From the cell containing the given text, extract its center point as (x, y) coordinate. 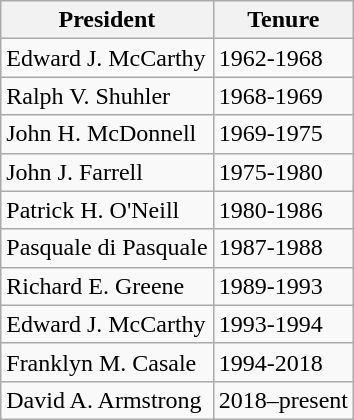
President (107, 20)
John H. McDonnell (107, 134)
1968-1969 (283, 96)
John J. Farrell (107, 172)
Pasquale di Pasquale (107, 248)
1975-1980 (283, 172)
David A. Armstrong (107, 400)
2018–present (283, 400)
1980-1986 (283, 210)
Richard E. Greene (107, 286)
1994-2018 (283, 362)
1969-1975 (283, 134)
Tenure (283, 20)
1987-1988 (283, 248)
1989-1993 (283, 286)
Ralph V. Shuhler (107, 96)
1962-1968 (283, 58)
1993-1994 (283, 324)
Patrick H. O'Neill (107, 210)
Franklyn M. Casale (107, 362)
